For the text-containing cell, return its midpoint in [x, y] coordinate format. 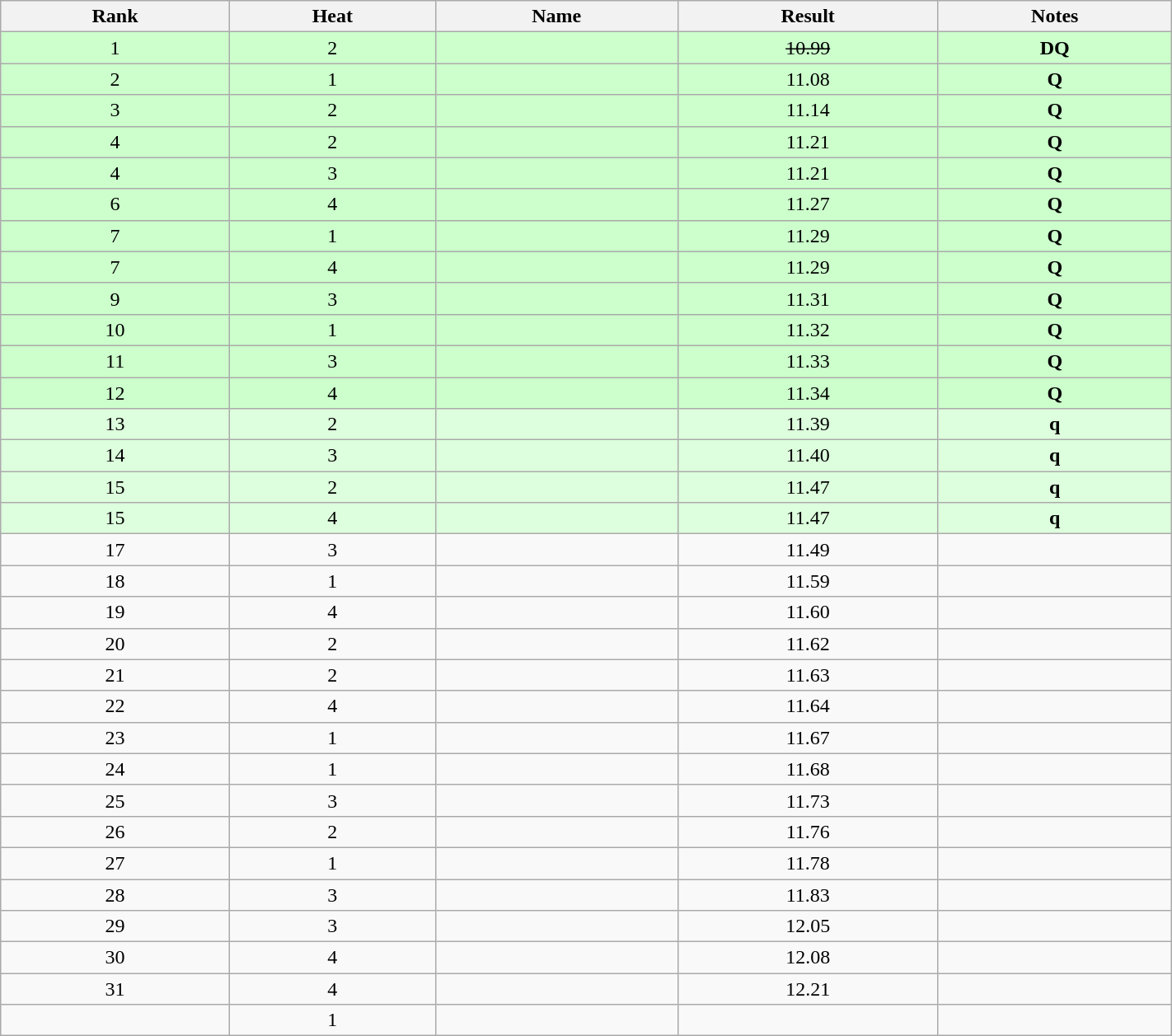
Result [808, 16]
11.63 [808, 675]
11.40 [808, 456]
17 [115, 550]
Name [556, 16]
14 [115, 456]
12.08 [808, 958]
11.60 [808, 612]
11.08 [808, 79]
20 [115, 644]
11.32 [808, 330]
28 [115, 894]
11.67 [808, 738]
21 [115, 675]
Rank [115, 16]
11.59 [808, 581]
26 [115, 832]
13 [115, 424]
11.39 [808, 424]
11.62 [808, 644]
DQ [1055, 48]
11.83 [808, 894]
11.68 [808, 769]
10.99 [808, 48]
12 [115, 393]
12.05 [808, 926]
22 [115, 706]
19 [115, 612]
11.14 [808, 110]
Heat [332, 16]
24 [115, 769]
11.64 [808, 706]
11 [115, 361]
11.31 [808, 298]
12.21 [808, 989]
9 [115, 298]
29 [115, 926]
6 [115, 204]
18 [115, 581]
11.33 [808, 361]
11.73 [808, 800]
11.34 [808, 393]
30 [115, 958]
11.76 [808, 832]
11.27 [808, 204]
11.78 [808, 863]
10 [115, 330]
11.49 [808, 550]
Notes [1055, 16]
27 [115, 863]
25 [115, 800]
31 [115, 989]
23 [115, 738]
